Determine the (X, Y) coordinate at the center of the cell enclosing the given text.  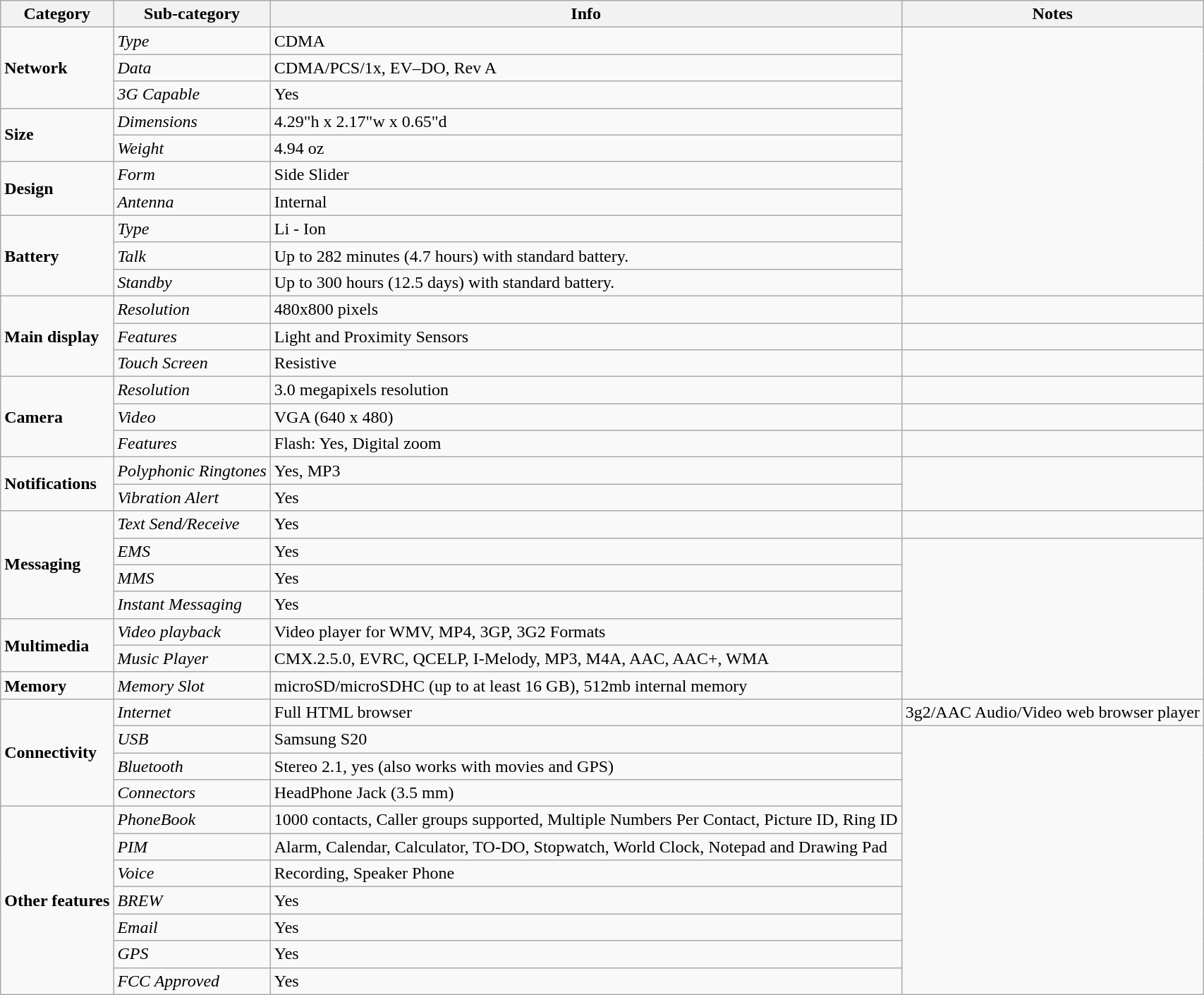
HeadPhone Jack (3.5 mm) (585, 793)
Side Slider (585, 175)
Li - Ion (585, 229)
Other features (57, 900)
Voice (192, 874)
MMS (192, 578)
Notifications (57, 484)
Stereo 2.1, yes (also works with movies and GPS) (585, 766)
3g2/AAC Audio/Video web browser player (1052, 712)
Light and Proximity Sensors (585, 337)
PhoneBook (192, 820)
Standby (192, 282)
Antenna (192, 202)
Text Send/Receive (192, 524)
Flash: Yes, Digital zoom (585, 444)
Video (192, 417)
4.94 oz (585, 148)
1000 contacts, Caller groups supported, Multiple Numbers Per Contact, Picture ID, Ring ID (585, 820)
Vibration Alert (192, 497)
EMS (192, 551)
3G Capable (192, 95)
VGA (640 x 480) (585, 417)
Data (192, 68)
Alarm, Calendar, Calculator, TO-DO, Stopwatch, World Clock, Notepad and Drawing Pad (585, 847)
Music Player (192, 658)
BREW (192, 900)
Resistive (585, 363)
Design (57, 188)
Polyphonic Ringtones (192, 471)
Bluetooth (192, 766)
CDMA/PCS/1x, EV–DO, Rev A (585, 68)
Main display (57, 336)
Camera (57, 417)
Email (192, 927)
Memory (57, 685)
Multimedia (57, 645)
Video player for WMV, MP4, 3GP, 3G2 Formats (585, 632)
Connectivity (57, 752)
Touch Screen (192, 363)
Internal (585, 202)
Battery (57, 255)
Info (585, 14)
Recording, Speaker Phone (585, 874)
Video playback (192, 632)
Memory Slot (192, 685)
FCC Approved (192, 981)
3.0 megapixels resolution (585, 390)
Internet (192, 712)
Samsung S20 (585, 739)
Network (57, 68)
Up to 282 minutes (4.7 hours) with standard battery. (585, 255)
USB (192, 739)
Full HTML browser (585, 712)
GPS (192, 954)
PIM (192, 847)
Up to 300 hours (12.5 days) with standard battery. (585, 282)
Yes, MP3 (585, 471)
Sub-category (192, 14)
Talk (192, 255)
CDMA (585, 41)
480x800 pixels (585, 309)
Size (57, 135)
Connectors (192, 793)
Instant Messaging (192, 605)
Messaging (57, 565)
microSD/microSDHC (up to at least 16 GB), 512mb internal memory (585, 685)
Category (57, 14)
Notes (1052, 14)
CMX.2.5.0, EVRC, QCELP, I-Melody, MP3, M4A, AAC, AAC+, WMA (585, 658)
Weight (192, 148)
Dimensions (192, 121)
4.29"h x 2.17"w x 0.65"d (585, 121)
Form (192, 175)
